Capture the cell that displays the provided text and extract its [x, y] central coordinate. 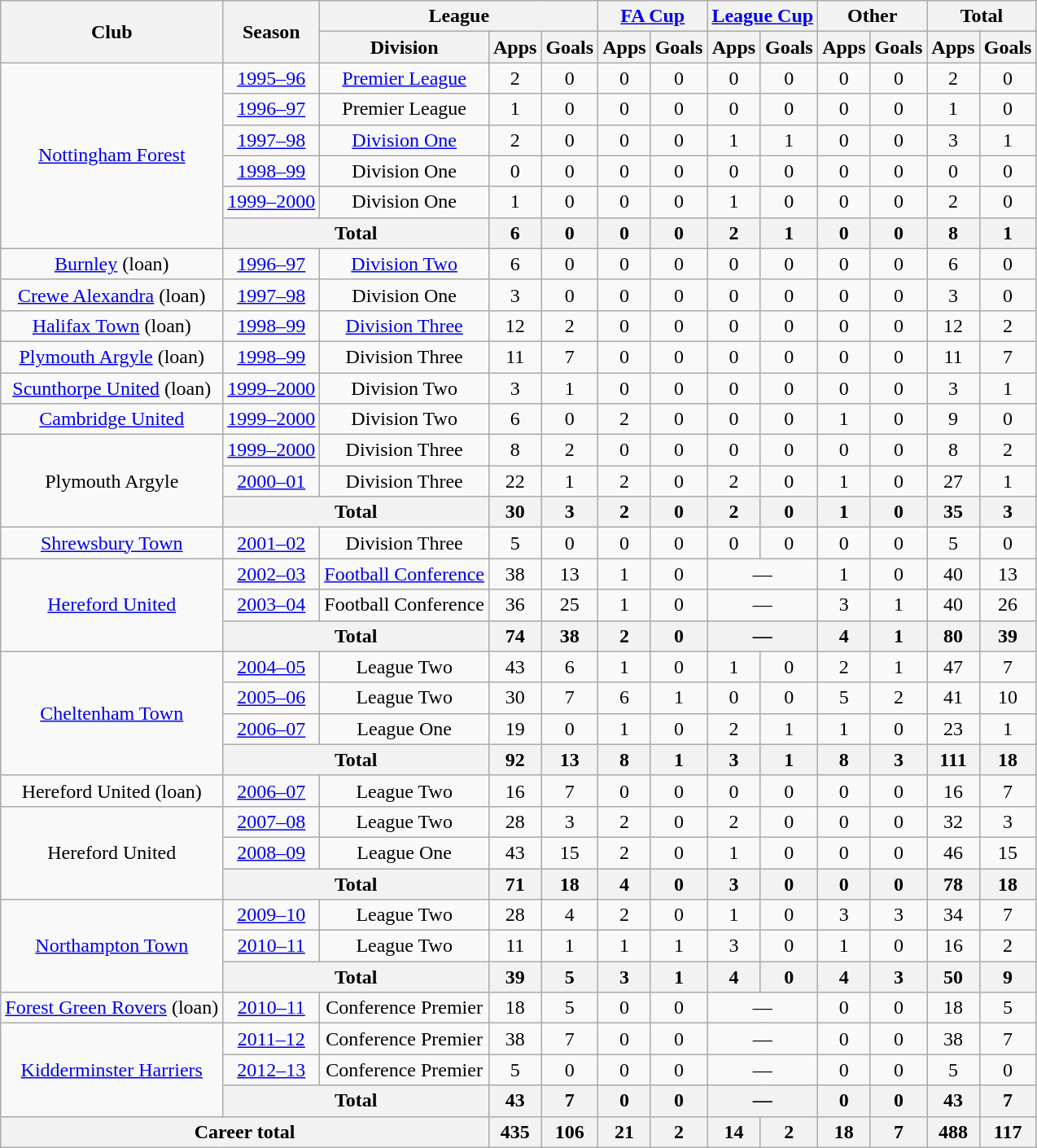
111 [953, 760]
41 [953, 698]
25 [570, 605]
2005–06 [272, 698]
2004–05 [272, 667]
2007–08 [272, 822]
Halifax Town (loan) [112, 326]
34 [953, 915]
2008–09 [272, 852]
2001–02 [272, 543]
78 [953, 883]
35 [953, 512]
2011–12 [272, 1039]
Hereford United (loan) [112, 791]
Season [272, 32]
22 [514, 481]
488 [953, 1132]
71 [514, 883]
League Cup [763, 16]
Shrewsbury Town [112, 543]
21 [624, 1132]
117 [1008, 1132]
26 [1008, 605]
Cambridge United [112, 419]
106 [570, 1132]
Kidderminster Harriers [112, 1070]
2000–01 [272, 481]
92 [514, 760]
10 [1008, 698]
Plymouth Argyle (loan) [112, 357]
74 [514, 636]
Northampton Town [112, 946]
36 [514, 605]
50 [953, 977]
32 [953, 822]
Club [112, 32]
1995–96 [272, 78]
League [459, 16]
2012–13 [272, 1070]
Division [405, 47]
Scunthorpe United (loan) [112, 388]
14 [734, 1132]
Cheltenham Town [112, 713]
2003–04 [272, 605]
23 [953, 729]
2009–10 [272, 915]
FA Cup [653, 16]
46 [953, 852]
Plymouth Argyle [112, 481]
Crewe Alexandra (loan) [112, 295]
2002–03 [272, 574]
27 [953, 481]
Forest Green Rovers (loan) [112, 1008]
Burnley (loan) [112, 264]
80 [953, 636]
47 [953, 667]
Career total [245, 1132]
Other [873, 16]
435 [514, 1132]
Nottingham Forest [112, 156]
19 [514, 729]
